Return the [X, Y] coordinate for the center point of the cell that contains the specified text.  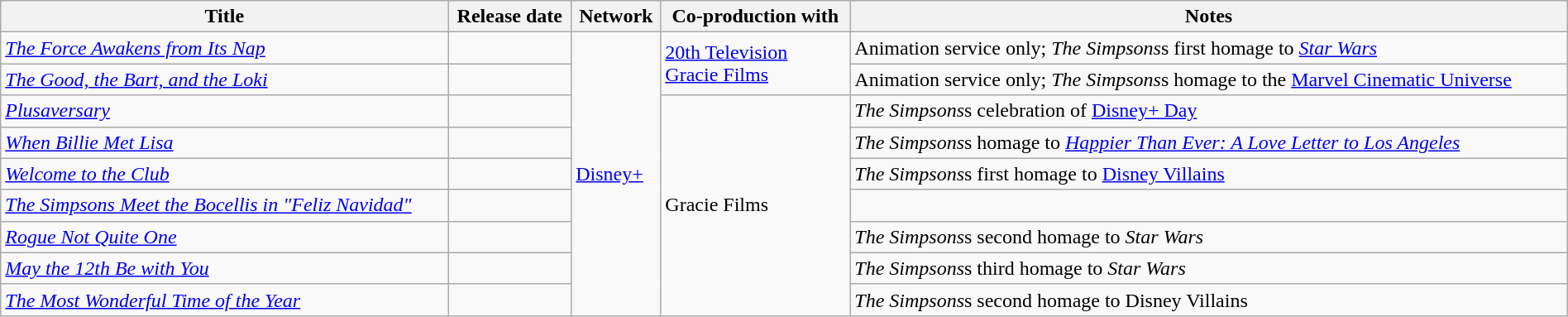
Network [616, 17]
Rogue Not Quite One [225, 237]
The Good, the Bart, and the Loki [225, 79]
The Simpsonss celebration of Disney+ Day [1209, 111]
Co-production with [756, 17]
Animation service only; The Simpsonss first homage to Star Wars [1209, 48]
The Simpsons Meet the Bocellis in "Feliz Navidad" [225, 205]
Disney+ [616, 174]
Notes [1209, 17]
Release date [509, 17]
The Force Awakens from Its Nap [225, 48]
When Billie Met Lisa [225, 142]
May the 12th Be with You [225, 268]
The Simpsonss second homage to Star Wars [1209, 237]
Gracie Films [756, 205]
The Simpsonss homage to Happier Than Ever: A Love Letter to Los Angeles [1209, 142]
Animation service only; The Simpsonss homage to the Marvel Cinematic Universe [1209, 79]
20th TelevisionGracie Films [756, 64]
The Most Wonderful Time of the Year [225, 300]
The Simpsonss first homage to Disney Villains [1209, 174]
The Simpsonss second homage to Disney Villains [1209, 300]
Title [225, 17]
The Simpsonss third homage to Star Wars [1209, 268]
Plusaversary [225, 111]
Welcome to the Club [225, 174]
